Output the [X, Y] coordinate of the center of the cell containing the given text.  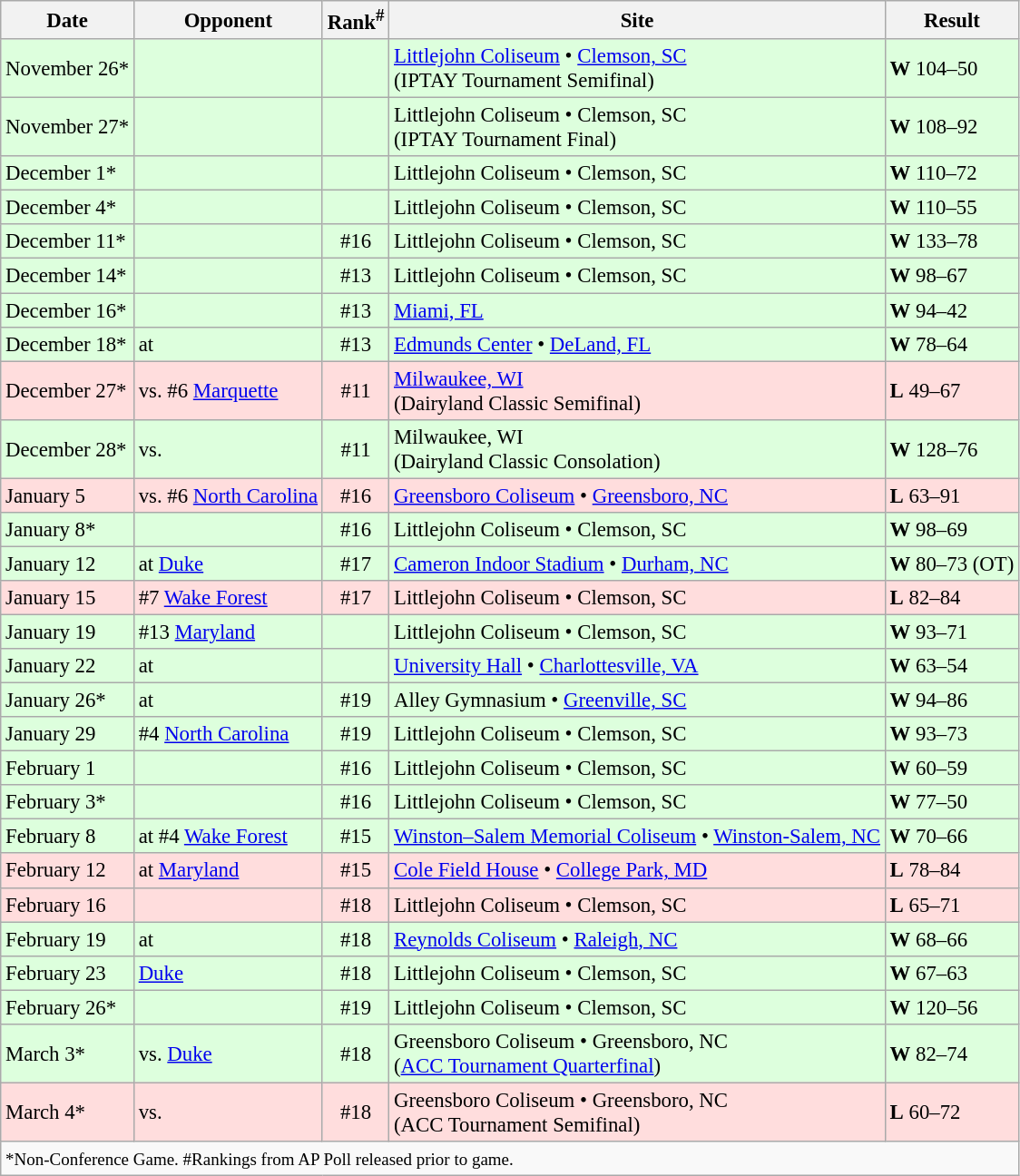
L 65–71 [951, 905]
Greensboro Coliseum • Greensboro, NC(ACC Tournament Quarterfinal) [637, 1054]
March 4* [67, 1112]
February 3* [67, 802]
Greensboro Coliseum • Greensboro, NC(ACC Tournament Semifinal) [637, 1112]
W 60–59 [951, 769]
Littlejohn Coliseum • Clemson, SC(IPTAY Tournament Final) [637, 127]
vs. #6 Marquette [228, 390]
#4 North Carolina [228, 734]
February 12 [67, 871]
W 70–66 [951, 837]
February 23 [67, 973]
December 4* [67, 208]
W 110–55 [951, 208]
December 28* [67, 448]
December 1* [67, 173]
W 98–67 [951, 276]
L 60–72 [951, 1112]
W 80–73 (OT) [951, 563]
February 1 [67, 769]
December 18* [67, 344]
January 12 [67, 563]
W 128–76 [951, 448]
Edmunds Center • DeLand, FL [637, 344]
L 78–84 [951, 871]
Result [951, 20]
L 82–84 [951, 598]
W 93–73 [951, 734]
W 104–50 [951, 69]
W 82–74 [951, 1054]
December 11* [67, 242]
W 120–56 [951, 1007]
January 29 [67, 734]
W 68–66 [951, 939]
January 5 [67, 495]
March 3* [67, 1054]
at #4 Wake Forest [228, 837]
at Duke [228, 563]
January 19 [67, 632]
vs. #6 North Carolina [228, 495]
December 16* [67, 310]
Cole Field House • College Park, MD [637, 871]
Littlejohn Coliseum • Clemson, SC(IPTAY Tournament Semifinal) [637, 69]
Milwaukee, WI(Dairyland Classic Consolation) [637, 448]
#7 Wake Forest [228, 598]
W 108–92 [951, 127]
January 22 [67, 666]
February 19 [67, 939]
L 49–67 [951, 390]
Miami, FL [637, 310]
W 67–63 [951, 973]
Rank# [356, 20]
January 26* [67, 701]
Date [67, 20]
at Maryland [228, 871]
W 133–78 [951, 242]
November 26* [67, 69]
Greensboro Coliseum • Greensboro, NC [637, 495]
W 94–86 [951, 701]
December 27* [67, 390]
February 16 [67, 905]
vs. Duke [228, 1054]
Reynolds Coliseum • Raleigh, NC [637, 939]
November 27* [67, 127]
University Hall • Charlottesville, VA [637, 666]
January 8* [67, 530]
W 78–64 [951, 344]
W 110–72 [951, 173]
Winston–Salem Memorial Coliseum • Winston-Salem, NC [637, 837]
Duke [228, 973]
Alley Gymnasium • Greenville, SC [637, 701]
*Non-Conference Game. #Rankings from AP Poll released prior to game. [510, 1159]
February 26* [67, 1007]
Site [637, 20]
Opponent [228, 20]
December 14* [67, 276]
W 98–69 [951, 530]
W 63–54 [951, 666]
January 15 [67, 598]
Cameron Indoor Stadium • Durham, NC [637, 563]
W 77–50 [951, 802]
W 93–71 [951, 632]
February 8 [67, 837]
Milwaukee, WI(Dairyland Classic Semifinal) [637, 390]
L 63–91 [951, 495]
W 94–42 [951, 310]
#13 Maryland [228, 632]
